Return the (X, Y) coordinate for the center point of the cell that contains the specified text.  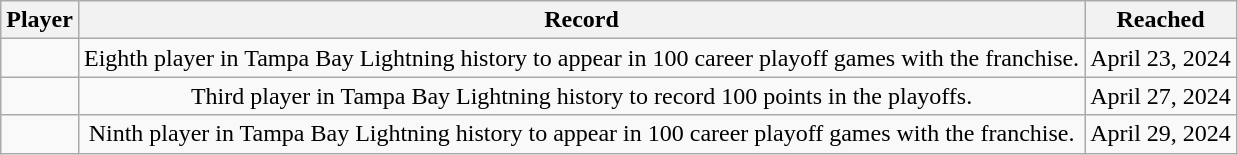
Player (40, 20)
April 29, 2024 (1161, 134)
Record (581, 20)
April 27, 2024 (1161, 96)
Eighth player in Tampa Bay Lightning history to appear in 100 career playoff games with the franchise. (581, 58)
Reached (1161, 20)
Third player in Tampa Bay Lightning history to record 100 points in the playoffs. (581, 96)
Ninth player in Tampa Bay Lightning history to appear in 100 career playoff games with the franchise. (581, 134)
April 23, 2024 (1161, 58)
